Capture the cell that displays the provided text and extract its (x, y) central coordinate. 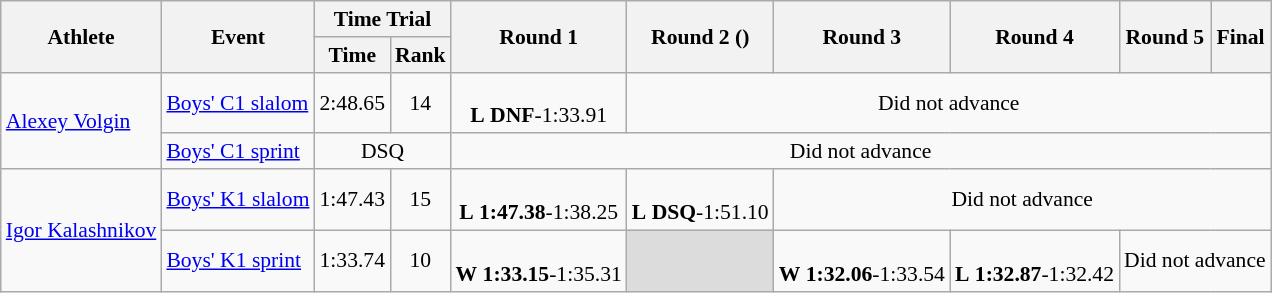
Boys' C1 slalom (238, 102)
W 1:33.15-1:35.31 (539, 260)
14 (420, 102)
Boys' C1 sprint (238, 152)
L 1:32.87-1:32.42 (1034, 260)
Event (238, 36)
W 1:32.06-1:33.54 (862, 260)
1:47.43 (352, 200)
10 (420, 260)
Athlete (82, 36)
Final (1241, 36)
Round 5 (1165, 36)
Round 4 (1034, 36)
Time (352, 55)
L 1:47.38-1:38.25 (539, 200)
Alexey Volgin (82, 120)
Boys' K1 slalom (238, 200)
Round 1 (539, 36)
2:48.65 (352, 102)
L DSQ-1:51.10 (700, 200)
L DNF-1:33.91 (539, 102)
15 (420, 200)
Igor Kalashnikov (82, 230)
Round 3 (862, 36)
Time Trial (383, 19)
Round 2 () (700, 36)
DSQ (383, 152)
Rank (420, 55)
Boys' K1 sprint (238, 260)
1:33.74 (352, 260)
